Pinpoint the cell where the given text exists, returning its [x, y] midpoint coordinate. 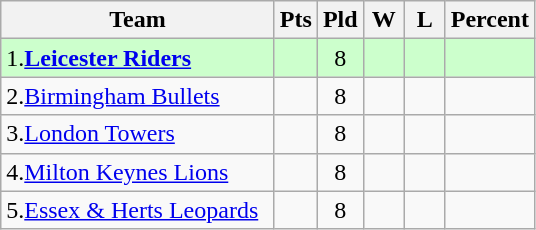
Percent [490, 20]
Pld [340, 20]
3.London Towers [138, 134]
W [384, 20]
Pts [296, 20]
5.Essex & Herts Leopards [138, 210]
1.Leicester Riders [138, 58]
Team [138, 20]
2.Birmingham Bullets [138, 96]
4.Milton Keynes Lions [138, 172]
L [424, 20]
